Search for the cell housing the specified text and yield its [X, Y] center coordinate. 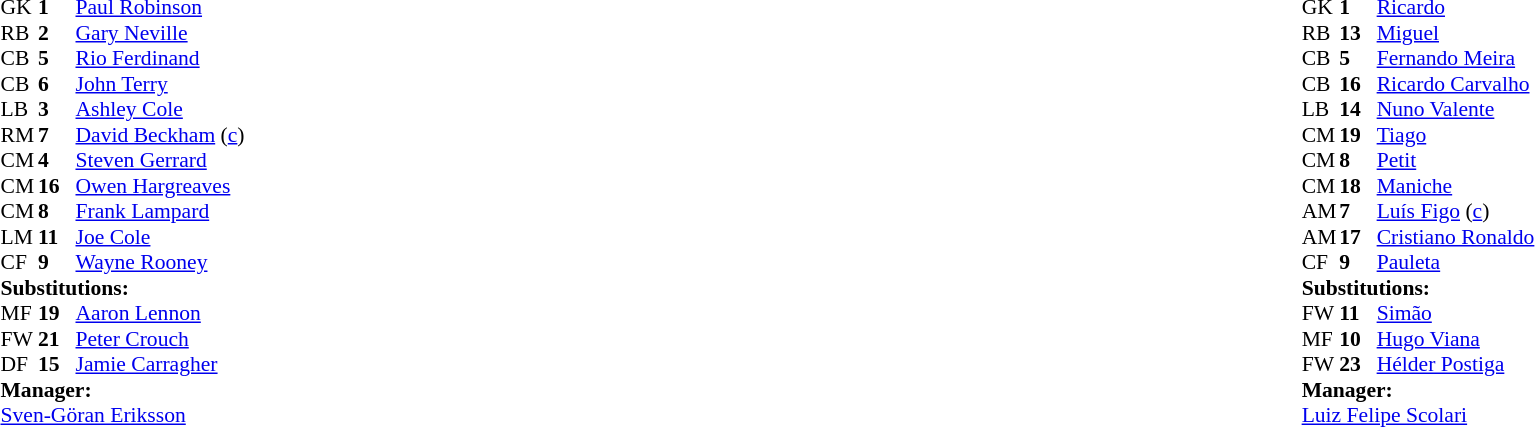
Wayne Rooney [160, 263]
4 [57, 161]
3 [57, 109]
17 [1358, 237]
Cristiano Ronaldo [1456, 237]
Hugo Viana [1456, 339]
2 [57, 33]
Frank Lampard [160, 211]
Gary Neville [160, 33]
John Terry [160, 84]
Rio Ferdinand [160, 59]
15 [57, 365]
LM [19, 237]
14 [1358, 109]
Luís Figo (c) [1456, 211]
Maniche [1456, 186]
Ashley Cole [160, 109]
23 [1358, 365]
Peter Crouch [160, 339]
Hélder Postiga [1456, 365]
6 [57, 84]
10 [1358, 339]
DF [19, 365]
Miguel [1456, 33]
Ricardo Carvalho [1456, 84]
Fernando Meira [1456, 59]
Petit [1456, 161]
Joe Cole [160, 237]
Steven Gerrard [160, 161]
Pauleta [1456, 263]
Tiago [1456, 135]
13 [1358, 33]
Aaron Lennon [160, 313]
RM [19, 135]
Nuno Valente [1456, 109]
Owen Hargreaves [160, 186]
Jamie Carragher [160, 365]
David Beckham (c) [160, 135]
Simão [1456, 313]
21 [57, 339]
18 [1358, 186]
